Find where the given text appears and provide that cell's center as [X, Y] coordinate. 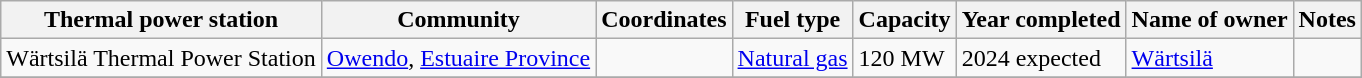
120 MW [904, 58]
Name of owner [1210, 20]
Year completed [1041, 20]
Fuel type [792, 20]
2024 expected [1041, 58]
Capacity [904, 20]
Wärtsilä [1210, 58]
Owendo, Estuaire Province [458, 58]
Thermal power station [162, 20]
Notes [1327, 20]
Natural gas [792, 58]
Coordinates [664, 20]
Wärtsilä Thermal Power Station [162, 58]
Community [458, 20]
